Return [x, y] of the center of cell containing provided text 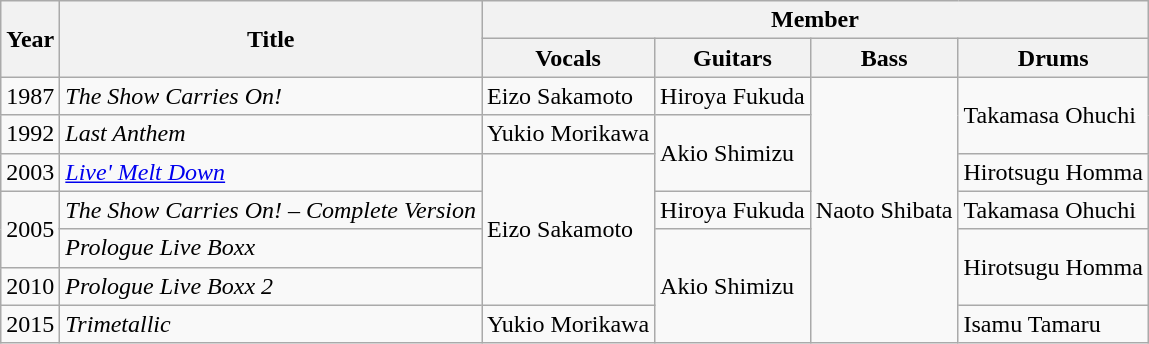
2015 [30, 324]
Year [30, 39]
Member [816, 20]
The Show Carries On! – Complete Version [271, 210]
Prologue Live Boxx [271, 248]
1992 [30, 134]
Vocals [568, 58]
Drums [1053, 58]
The Show Carries On! [271, 96]
Bass [884, 58]
Guitars [733, 58]
1987 [30, 96]
2003 [30, 172]
Live' Melt Down [271, 172]
Title [271, 39]
Prologue Live Boxx 2 [271, 286]
Trimetallic [271, 324]
Naoto Shibata [884, 210]
2005 [30, 229]
Isamu Tamaru [1053, 324]
Last Anthem [271, 134]
2010 [30, 286]
